Capture the cell that displays the provided text and extract its [X, Y] central coordinate. 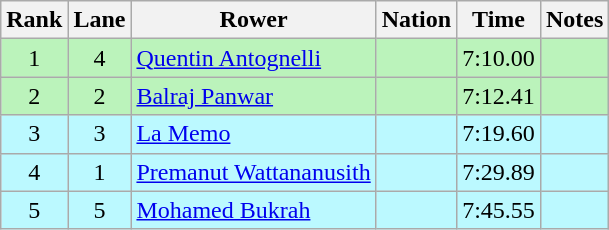
7:10.00 [499, 58]
Rower [254, 20]
Mohamed Bukrah [254, 210]
La Memo [254, 134]
Balraj Panwar [254, 96]
7:45.55 [499, 210]
Lane [100, 20]
7:29.89 [499, 172]
Premanut Wattananusith [254, 172]
Quentin Antognelli [254, 58]
Nation [416, 20]
7:12.41 [499, 96]
Time [499, 20]
Notes [574, 20]
7:19.60 [499, 134]
Rank [34, 20]
